Provide the [x, y] coordinate of the cell's center where the given text is located.  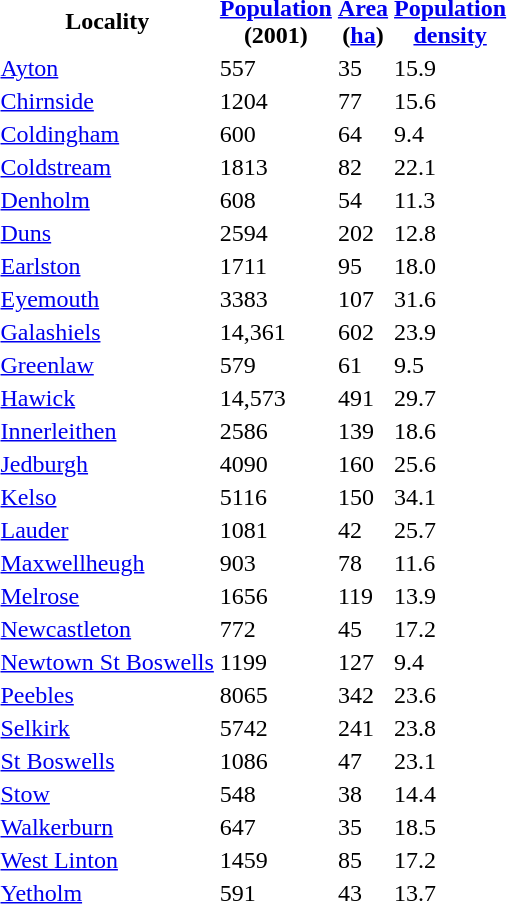
1199 [276, 662]
579 [276, 365]
8065 [276, 695]
82 [362, 167]
1086 [276, 761]
45 [362, 629]
42 [362, 530]
2594 [276, 233]
1656 [276, 596]
772 [276, 629]
491 [362, 398]
602 [362, 332]
1711 [276, 266]
47 [362, 761]
14,573 [276, 398]
608 [276, 200]
107 [362, 299]
78 [362, 563]
160 [362, 464]
139 [362, 431]
77 [362, 101]
1813 [276, 167]
1081 [276, 530]
150 [362, 497]
241 [362, 728]
4090 [276, 464]
85 [362, 860]
903 [276, 563]
127 [362, 662]
202 [362, 233]
54 [362, 200]
548 [276, 794]
38 [362, 794]
557 [276, 68]
2586 [276, 431]
95 [362, 266]
647 [276, 827]
600 [276, 134]
61 [362, 365]
119 [362, 596]
342 [362, 695]
1459 [276, 860]
3383 [276, 299]
5742 [276, 728]
5116 [276, 497]
64 [362, 134]
14,361 [276, 332]
1204 [276, 101]
